From the cell containing the given text, extract its center point as (X, Y) coordinate. 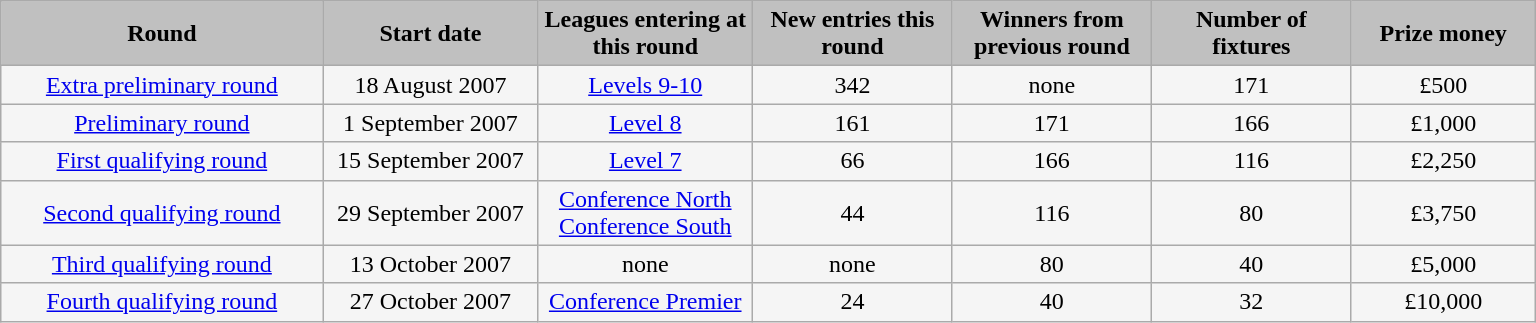
Level 7 (646, 161)
Leagues entering at this round (646, 34)
New entries this round (852, 34)
Level 8 (646, 123)
£500 (1443, 85)
15 September 2007 (430, 161)
13 October 2007 (430, 264)
18 August 2007 (430, 85)
161 (852, 123)
27 October 2007 (430, 302)
29 September 2007 (430, 212)
Third qualifying round (162, 264)
1 September 2007 (430, 123)
Extra preliminary round (162, 85)
Fourth qualifying round (162, 302)
Conference Premier (646, 302)
Second qualifying round (162, 212)
Start date (430, 34)
Prize money (1443, 34)
44 (852, 212)
£1,000 (1443, 123)
Round (162, 34)
£5,000 (1443, 264)
Number of fixtures (1252, 34)
Winners from previous round (1052, 34)
Conference NorthConference South (646, 212)
Preliminary round (162, 123)
32 (1252, 302)
Levels 9-10 (646, 85)
£3,750 (1443, 212)
342 (852, 85)
First qualifying round (162, 161)
66 (852, 161)
24 (852, 302)
£2,250 (1443, 161)
£10,000 (1443, 302)
